For the text-containing cell, return its midpoint in [X, Y] coordinate format. 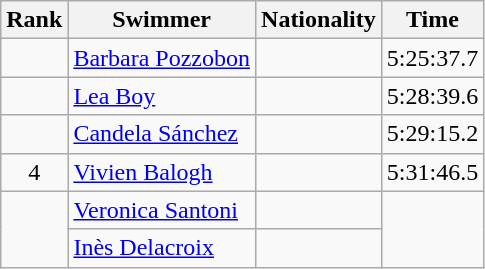
Vivien Balogh [162, 172]
Rank [34, 20]
5:29:15.2 [432, 134]
4 [34, 172]
5:31:46.5 [432, 172]
Lea Boy [162, 96]
Inès Delacroix [162, 248]
Time [432, 20]
Nationality [319, 20]
5:25:37.7 [432, 58]
Swimmer [162, 20]
Barbara Pozzobon [162, 58]
5:28:39.6 [432, 96]
Veronica Santoni [162, 210]
Candela Sánchez [162, 134]
